Scan for the cell matching the given text and deliver its (X, Y) coordinate at center. 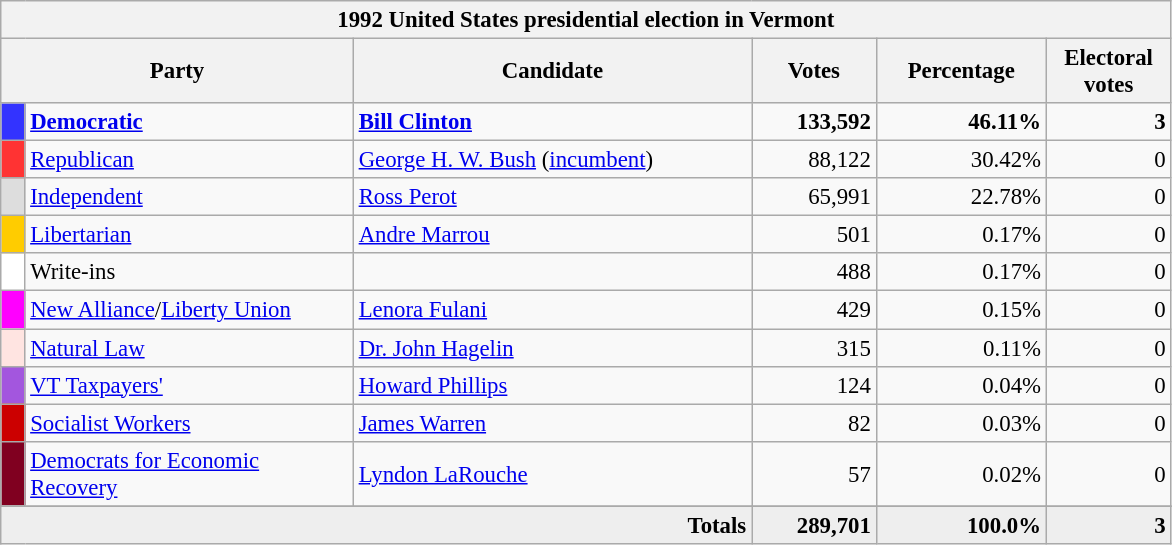
Percentage (961, 72)
289,701 (814, 525)
Lenora Fulani (552, 310)
124 (814, 385)
488 (814, 273)
100.0% (961, 525)
0.11% (961, 348)
133,592 (814, 122)
1992 United States presidential election in Vermont (586, 20)
0.04% (961, 385)
Natural Law (189, 348)
82 (814, 423)
Candidate (552, 72)
Bill Clinton (552, 122)
Party (178, 72)
New Alliance/Liberty Union (189, 310)
Democrats for Economic Recovery (189, 474)
Republican (189, 160)
30.42% (961, 160)
65,991 (814, 197)
0.03% (961, 423)
Totals (376, 525)
Andre Marrou (552, 235)
Socialist Workers (189, 423)
501 (814, 235)
Electoral votes (1108, 72)
88,122 (814, 160)
0.15% (961, 310)
Dr. John Hagelin (552, 348)
VT Taxpayers' (189, 385)
Lyndon LaRouche (552, 474)
Libertarian (189, 235)
George H. W. Bush (incumbent) (552, 160)
Independent (189, 197)
Votes (814, 72)
James Warren (552, 423)
46.11% (961, 122)
0.02% (961, 474)
Democratic (189, 122)
57 (814, 474)
429 (814, 310)
Ross Perot (552, 197)
22.78% (961, 197)
315 (814, 348)
Howard Phillips (552, 385)
Write-ins (189, 273)
